Find where the given text appears and provide that cell's center as (X, Y) coordinate. 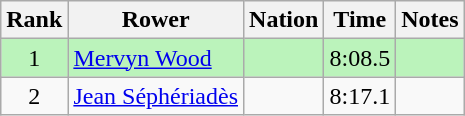
8:08.5 (360, 58)
2 (34, 96)
Jean Séphériadès (156, 96)
Time (360, 20)
1 (34, 58)
Nation (284, 20)
Rower (156, 20)
8:17.1 (360, 96)
Mervyn Wood (156, 58)
Notes (430, 20)
Rank (34, 20)
